Locate the cell with the specified text and output its (x, y) center coordinate. 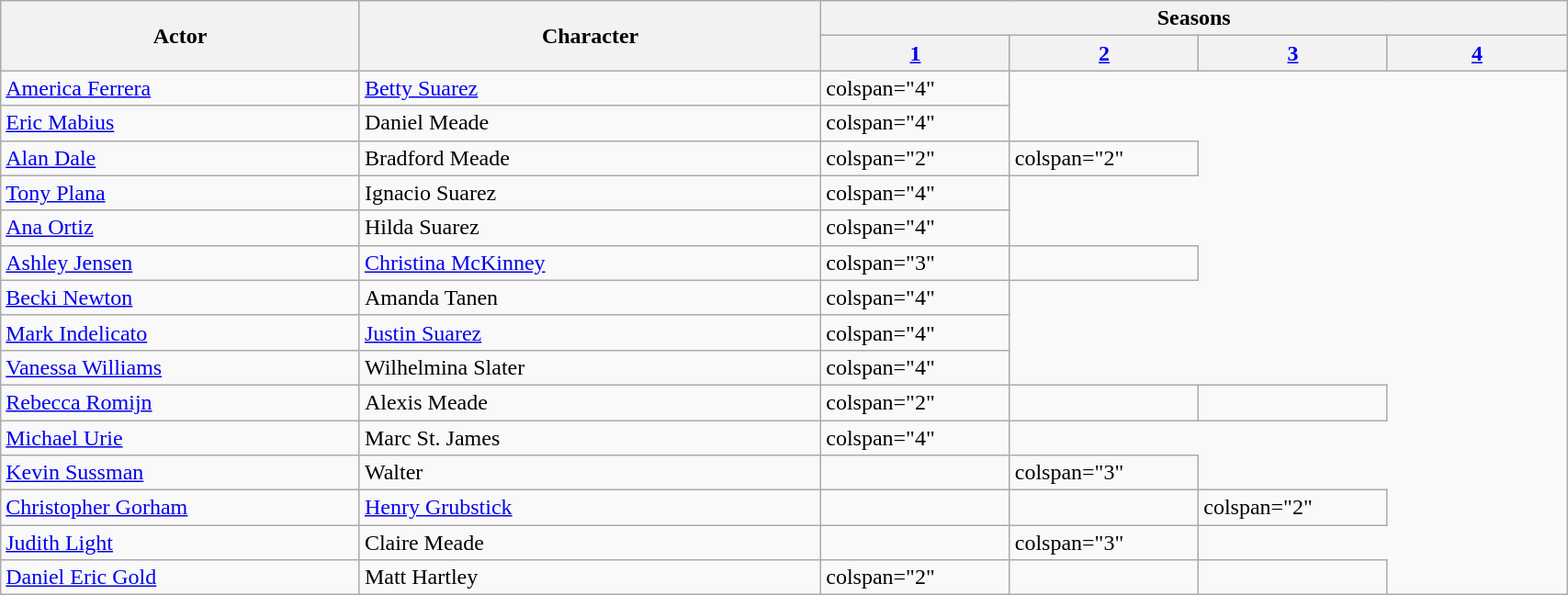
Mark Indelicato (180, 332)
Ana Ortiz (180, 228)
Character (590, 36)
Bradford Meade (590, 158)
1 (916, 53)
Alexis Meade (590, 402)
Marc St. James (590, 438)
Ashley Jensen (180, 263)
Amanda Tanen (590, 297)
Henry Grubstick (590, 508)
Wilhelmina Slater (590, 367)
Walter (590, 473)
Judith Light (180, 543)
Christopher Gorham (180, 508)
2 (1104, 53)
Seasons (1194, 18)
Christina McKinney (590, 263)
America Ferrera (180, 88)
Justin Suarez (590, 332)
3 (1293, 53)
Tony Plana (180, 193)
Kevin Sussman (180, 473)
Michael Urie (180, 438)
Actor (180, 36)
Betty Suarez (590, 88)
Becki Newton (180, 297)
Eric Mabius (180, 123)
Ignacio Suarez (590, 193)
Rebecca Romijn (180, 402)
Hilda Suarez (590, 228)
Alan Dale (180, 158)
4 (1477, 53)
Daniel Meade (590, 123)
Claire Meade (590, 543)
Daniel Eric Gold (180, 578)
Matt Hartley (590, 578)
Vanessa Williams (180, 367)
